Identify which cell holds the provided text, then report its [X, Y] central coordinate. 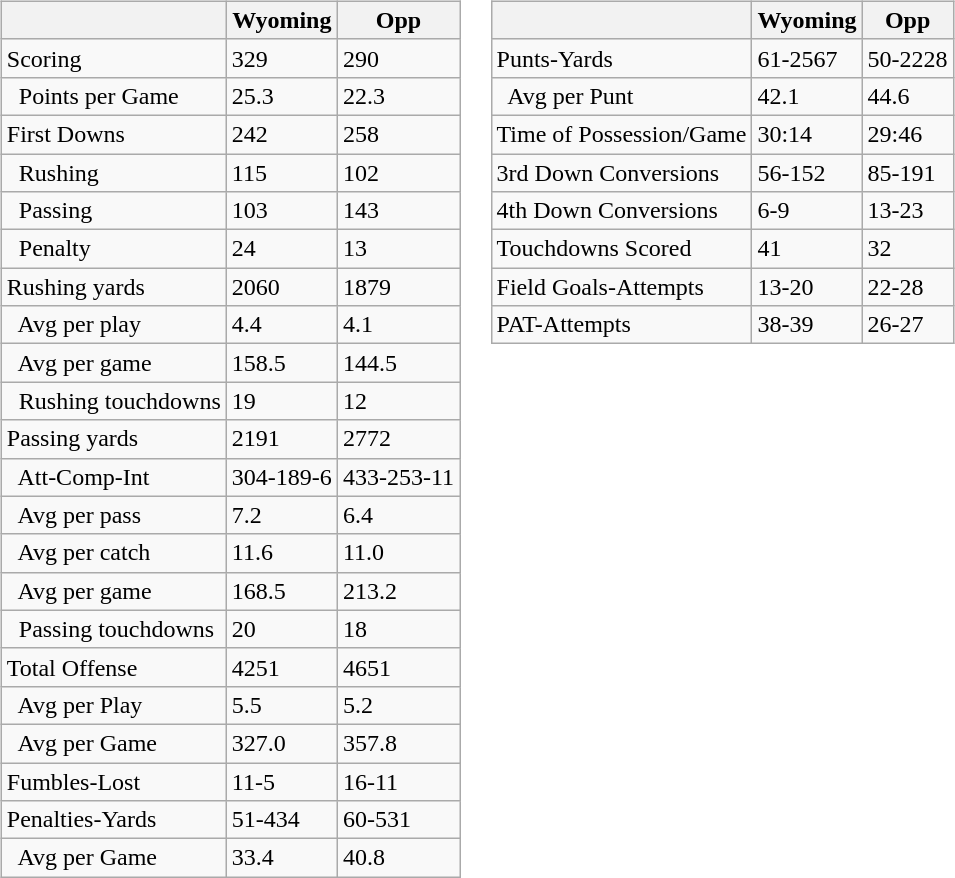
6.4 [398, 515]
4651 [398, 667]
143 [398, 211]
Touchdowns Scored [622, 249]
29:46 [908, 134]
30:14 [807, 134]
Rushing [114, 173]
2060 [282, 287]
22-28 [908, 287]
16-11 [398, 781]
20 [282, 629]
4251 [282, 667]
Penalties-Yards [114, 820]
13-20 [807, 287]
41 [807, 249]
329 [282, 58]
4.4 [282, 325]
Field Goals-Attempts [622, 287]
Points per Game [114, 96]
Passing touchdowns [114, 629]
Penalty [114, 249]
42.1 [807, 96]
258 [398, 134]
25.3 [282, 96]
1879 [398, 287]
First Downs [114, 134]
11.0 [398, 553]
242 [282, 134]
44.6 [908, 96]
115 [282, 173]
12 [398, 401]
22.3 [398, 96]
Passing [114, 211]
32 [908, 249]
18 [398, 629]
304-189-6 [282, 477]
5.5 [282, 705]
60-531 [398, 820]
Fumbles-Lost [114, 781]
290 [398, 58]
4th Down Conversions [622, 211]
7.2 [282, 515]
Avg per pass [114, 515]
85-191 [908, 173]
Total Offense [114, 667]
19 [282, 401]
4.1 [398, 325]
2191 [282, 439]
38-39 [807, 325]
Avg per catch [114, 553]
168.5 [282, 591]
5.2 [398, 705]
11.6 [282, 553]
56-152 [807, 173]
33.4 [282, 858]
Passing yards [114, 439]
Rushing yards [114, 287]
61-2567 [807, 58]
327.0 [282, 743]
144.5 [398, 363]
6-9 [807, 211]
2772 [398, 439]
Scoring [114, 58]
13 [398, 249]
158.5 [282, 363]
Avg per play [114, 325]
Rushing touchdowns [114, 401]
24 [282, 249]
433-253-11 [398, 477]
26-27 [908, 325]
PAT-Attempts [622, 325]
50-2228 [908, 58]
213.2 [398, 591]
Punts-Yards [622, 58]
Avg per Punt [622, 96]
51-434 [282, 820]
Avg per Play [114, 705]
11-5 [282, 781]
13-23 [908, 211]
357.8 [398, 743]
Time of Possession/Game [622, 134]
3rd Down Conversions [622, 173]
Att-Comp-Int [114, 477]
103 [282, 211]
40.8 [398, 858]
102 [398, 173]
